Locate the cell with the specified text and output its (x, y) center coordinate. 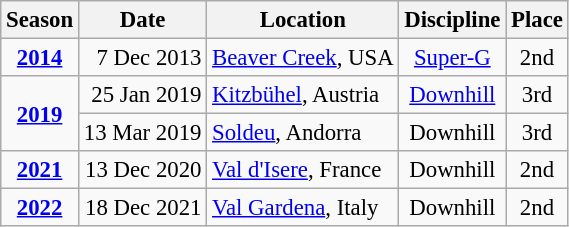
2014 (40, 58)
13 Mar 2019 (142, 133)
13 Dec 2020 (142, 170)
25 Jan 2019 (142, 95)
2021 (40, 170)
2022 (40, 208)
Beaver Creek, USA (303, 58)
18 Dec 2021 (142, 208)
2019 (40, 114)
Val Gardena, Italy (303, 208)
Discipline (452, 20)
7 Dec 2013 (142, 58)
Location (303, 20)
Super-G (452, 58)
Season (40, 20)
Soldeu, Andorra (303, 133)
Place (537, 20)
Kitzbühel, Austria (303, 95)
Val d'Isere, France (303, 170)
Date (142, 20)
